Capture the cell that displays the provided text and extract its [X, Y] central coordinate. 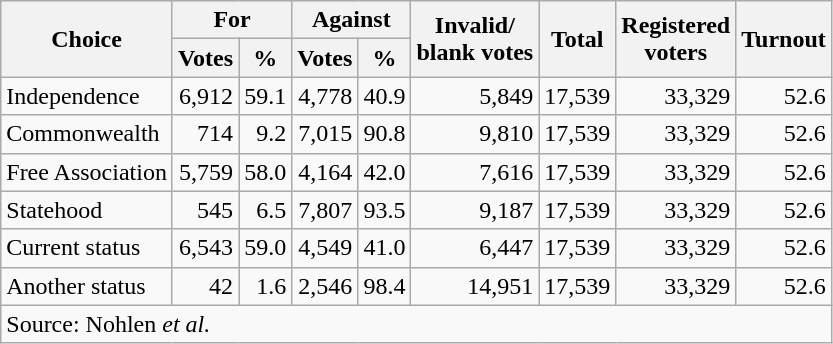
714 [205, 134]
Total [578, 39]
59.1 [266, 96]
7,616 [475, 172]
4,778 [325, 96]
Source: Nohlen et al. [416, 324]
4,549 [325, 248]
Independence [87, 96]
Current status [87, 248]
42 [205, 286]
Choice [87, 39]
6,912 [205, 96]
58.0 [266, 172]
90.8 [384, 134]
93.5 [384, 210]
2,546 [325, 286]
6.5 [266, 210]
41.0 [384, 248]
Another status [87, 286]
Turnout [784, 39]
6,447 [475, 248]
Against [352, 20]
98.4 [384, 286]
Invalid/blank votes [475, 39]
1.6 [266, 286]
7,015 [325, 134]
9,187 [475, 210]
Statehood [87, 210]
Commonwealth [87, 134]
Registeredvoters [676, 39]
59.0 [266, 248]
545 [205, 210]
7,807 [325, 210]
5,759 [205, 172]
40.9 [384, 96]
9,810 [475, 134]
4,164 [325, 172]
For [232, 20]
5,849 [475, 96]
42.0 [384, 172]
Free Association [87, 172]
14,951 [475, 286]
6,543 [205, 248]
9.2 [266, 134]
